Return (X, Y) of the center of cell containing provided text 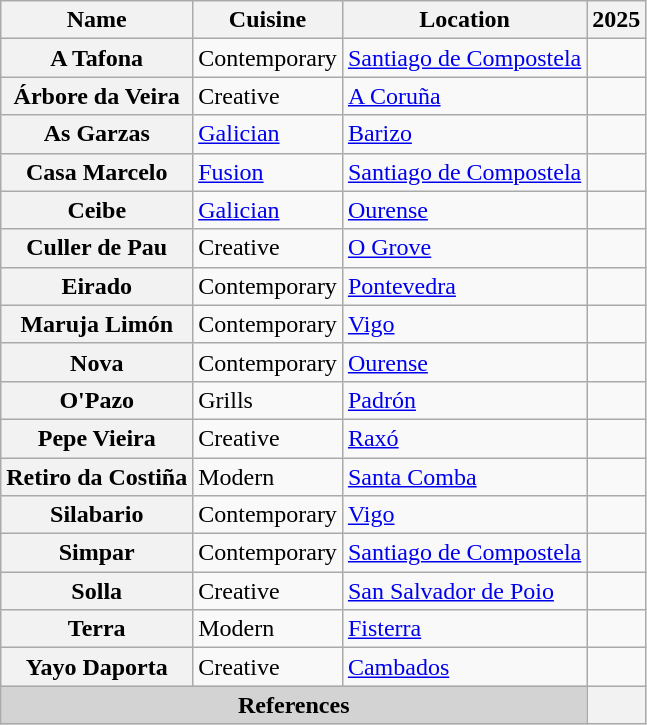
Eirado (97, 286)
Simpar (97, 553)
Solla (97, 591)
Yayo Daporta (97, 667)
Padrón (464, 400)
San Salvador de Poio (464, 591)
Maruja Limón (97, 324)
As Garzas (97, 134)
Árbore da Veira (97, 96)
Silabario (97, 515)
Barizo (464, 134)
Ceibe (97, 210)
Retiro da Costiña (97, 477)
Culler de Pau (97, 248)
Fusion (268, 172)
Pontevedra (464, 286)
O Grove (464, 248)
Name (97, 20)
Pepe Vieira (97, 438)
Terra (97, 629)
2025 (616, 20)
Fisterra (464, 629)
A Tafona (97, 58)
Location (464, 20)
Grills (268, 400)
Raxó (464, 438)
A Coruña (464, 96)
O'Pazo (97, 400)
Cambados (464, 667)
Casa Marcelo (97, 172)
Cuisine (268, 20)
Nova (97, 362)
Santa Comba (464, 477)
References (294, 705)
